Provide the (X, Y) coordinate of the cell's center where the given text is located.  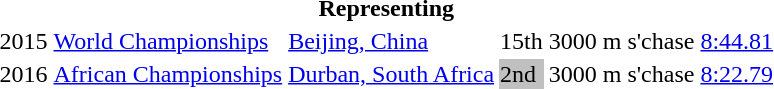
Beijing, China (392, 41)
World Championships (168, 41)
2nd (522, 74)
African Championships (168, 74)
15th (522, 41)
Durban, South Africa (392, 74)
